Return [x, y] of the center of cell containing provided text 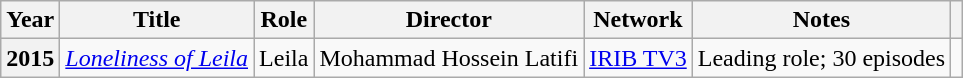
2015 [30, 58]
Title [157, 20]
Network [638, 20]
Leila [284, 58]
Role [284, 20]
Leading role; 30 episodes [821, 58]
Loneliness of Leila [157, 58]
Notes [821, 20]
IRIB TV3 [638, 58]
Year [30, 20]
Mohammad Hossein Latifi [449, 58]
Director [449, 20]
